Provide the [x, y] coordinate of the cell's center where the given text is located.  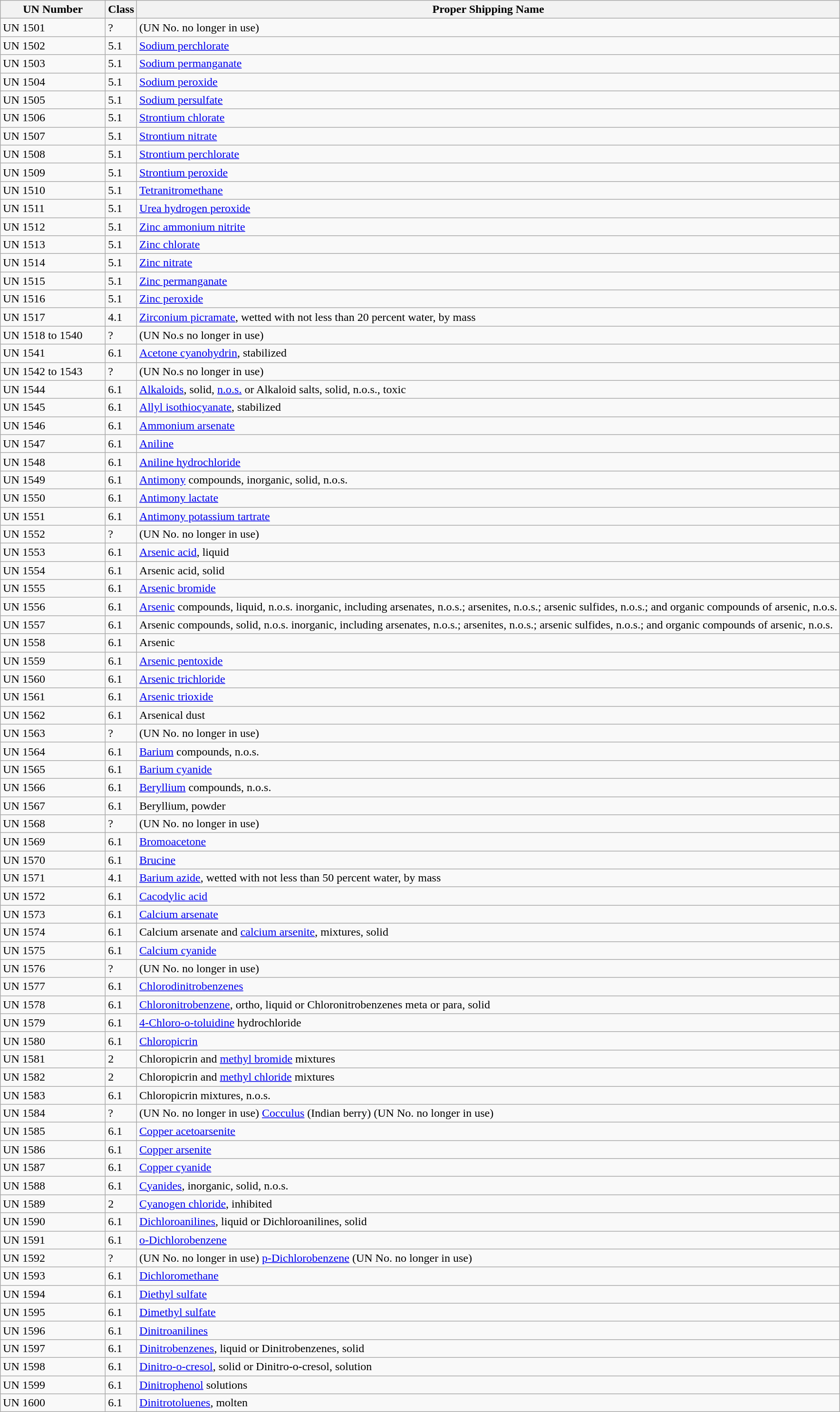
Chloropicrin and methyl bromide mixtures [489, 1059]
Calcium cyanide [489, 950]
UN 1595 [53, 1312]
Aniline hydrochloride [489, 462]
UN 1545 [53, 407]
UN 1586 [53, 1150]
UN 1562 [53, 715]
Zinc peroxide [489, 299]
o-Dichlorobenzene [489, 1240]
UN 1573 [53, 914]
UN 1552 [53, 534]
Zinc permanganate [489, 281]
Proper Shipping Name [489, 10]
UN 1600 [53, 1403]
UN 1516 [53, 299]
UN 1547 [53, 444]
(UN No. no longer in use) Cocculus (Indian berry) (UN No. no longer in use) [489, 1113]
Urea hydrogen peroxide [489, 208]
UN 1571 [53, 878]
Copper arsenite [489, 1150]
Zinc chlorate [489, 245]
Arsenical dust [489, 715]
Chloropicrin [489, 1041]
Zirconium picramate, wetted with not less than 20 percent water, by mass [489, 317]
UN 1565 [53, 769]
Dinitroanilines [489, 1330]
Zinc nitrate [489, 263]
Arsenic acid, solid [489, 571]
UN 1575 [53, 950]
Dinitrobenzenes, liquid or Dinitrobenzenes, solid [489, 1348]
UN 1548 [53, 462]
UN 1551 [53, 516]
Cyanogen chloride, inhibited [489, 1204]
Copper acetoarsenite [489, 1132]
Chloropicrin and methyl chloride mixtures [489, 1077]
UN 1507 [53, 136]
Dinitro-o-cresol, solid or Dinitro-o-cresol, solution [489, 1366]
Arsenic [489, 643]
Bromoacetone [489, 842]
UN 1509 [53, 172]
Calcium arsenate [489, 914]
Zinc ammonium nitrite [489, 227]
UN 1599 [53, 1385]
Calcium arsenate and calcium arsenite, mixtures, solid [489, 932]
UN 1574 [53, 932]
Tetranitromethane [489, 190]
Beryllium compounds, n.o.s. [489, 787]
UN 1560 [53, 679]
UN 1513 [53, 245]
Ammonium arsenate [489, 426]
Dichloroanilines, liquid or Dichloroanilines, solid [489, 1222]
Sodium persulfate [489, 100]
UN 1501 [53, 28]
Class [121, 10]
UN 1559 [53, 661]
Chloronitrobenzene, ortho, liquid or Chloronitrobenzenes meta or para, solid [489, 1005]
UN 1589 [53, 1204]
UN 1504 [53, 82]
UN 1544 [53, 389]
UN 1506 [53, 118]
UN 1570 [53, 860]
Dichloromethane [489, 1276]
UN 1558 [53, 643]
UN 1579 [53, 1023]
Barium compounds, n.o.s. [489, 751]
UN 1581 [53, 1059]
UN 1556 [53, 607]
UN 1593 [53, 1276]
UN 1568 [53, 824]
Sodium perchlorate [489, 46]
Chlorodinitrobenzenes [489, 986]
UN 1572 [53, 896]
UN 1580 [53, 1041]
UN 1578 [53, 1005]
UN 1554 [53, 571]
UN 1563 [53, 733]
UN 1514 [53, 263]
Antimony lactate [489, 498]
UN 1597 [53, 1348]
Strontium nitrate [489, 136]
UN 1564 [53, 751]
Strontium peroxide [489, 172]
Alkaloids, solid, n.o.s. or Alkaloid salts, solid, n.o.s., toxic [489, 389]
UN 1515 [53, 281]
UN 1598 [53, 1366]
Barium azide, wetted with not less than 50 percent water, by mass [489, 878]
UN 1503 [53, 64]
UN 1569 [53, 842]
4-Chloro-o-toluidine hydrochloride [489, 1023]
UN 1567 [53, 806]
UN 1582 [53, 1077]
UN 1576 [53, 968]
Sodium permanganate [489, 64]
UN 1594 [53, 1294]
UN 1517 [53, 317]
UN 1502 [53, 46]
UN 1591 [53, 1240]
Acetone cyanohydrin, stabilized [489, 353]
UN 1555 [53, 589]
UN 1549 [53, 480]
(UN No. no longer in use) p-Dichlorobenzene (UN No. no longer in use) [489, 1258]
UN 1584 [53, 1113]
Arsenic trioxide [489, 697]
Arsenic pentoxide [489, 661]
Arsenic trichloride [489, 679]
UN 1583 [53, 1095]
Brucine [489, 860]
Aniline [489, 444]
Dinitrotoluenes, molten [489, 1403]
Cyanides, inorganic, solid, n.o.s. [489, 1186]
UN 1557 [53, 625]
UN 1577 [53, 986]
UN 1596 [53, 1330]
UN 1587 [53, 1168]
Arsenic bromide [489, 589]
UN 1541 [53, 353]
Dimethyl sulfate [489, 1312]
UN 1592 [53, 1258]
Diethyl sulfate [489, 1294]
Arsenic acid, liquid [489, 552]
UN 1510 [53, 190]
Allyl isothiocyanate, stabilized [489, 407]
UN 1550 [53, 498]
Barium cyanide [489, 769]
UN 1588 [53, 1186]
Antimony potassium tartrate [489, 516]
Sodium peroxide [489, 82]
UN 1511 [53, 208]
UN 1546 [53, 426]
UN 1585 [53, 1132]
Strontium chlorate [489, 118]
Strontium perchlorate [489, 154]
Beryllium, powder [489, 806]
Copper cyanide [489, 1168]
UN 1561 [53, 697]
UN 1542 to 1543 [53, 371]
UN 1590 [53, 1222]
UN Number [53, 10]
Chloropicrin mixtures, n.o.s. [489, 1095]
UN 1505 [53, 100]
UN 1508 [53, 154]
UN 1553 [53, 552]
UN 1512 [53, 227]
Dinitrophenol solutions [489, 1385]
UN 1518 to 1540 [53, 335]
Antimony compounds, inorganic, solid, n.o.s. [489, 480]
UN 1566 [53, 787]
Cacodylic acid [489, 896]
